For the text-containing cell, return its midpoint in (x, y) coordinate format. 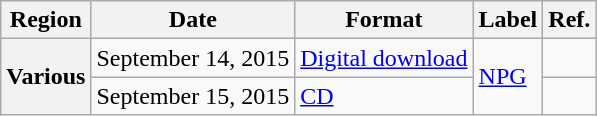
Label (508, 20)
Ref. (570, 20)
Various (46, 77)
Region (46, 20)
NPG (508, 77)
September 14, 2015 (193, 58)
Date (193, 20)
Digital download (384, 58)
CD (384, 96)
Format (384, 20)
September 15, 2015 (193, 96)
